Provide the [x, y] coordinate of the cell's center where the given text is located.  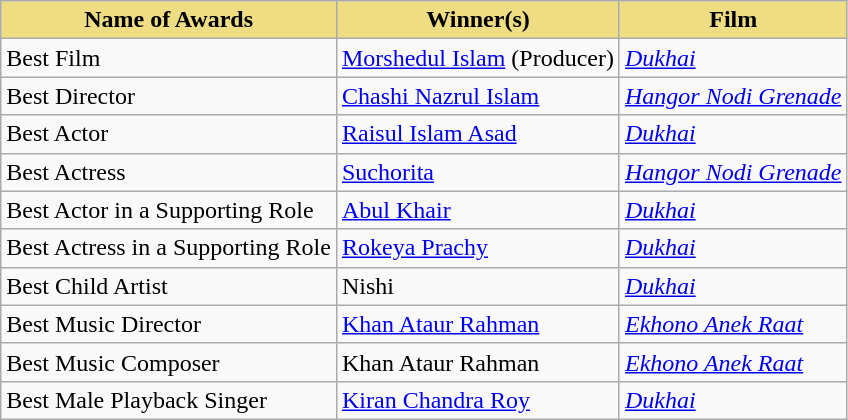
Best Actor [169, 134]
Rokeya Prachy [478, 248]
Suchorita [478, 172]
Film [733, 20]
Best Actress in a Supporting Role [169, 248]
Nishi [478, 286]
Morshedul Islam (Producer) [478, 58]
Kiran Chandra Roy [478, 400]
Best Film [169, 58]
Best Music Composer [169, 362]
Name of Awards [169, 20]
Raisul Islam Asad [478, 134]
Best Actress [169, 172]
Best Director [169, 96]
Chashi Nazrul Islam [478, 96]
Winner(s) [478, 20]
Abul Khair [478, 210]
Best Music Director [169, 324]
Best Actor in a Supporting Role [169, 210]
Best Male Playback Singer [169, 400]
Best Child Artist [169, 286]
